Search for the cell housing the specified text and yield its (x, y) center coordinate. 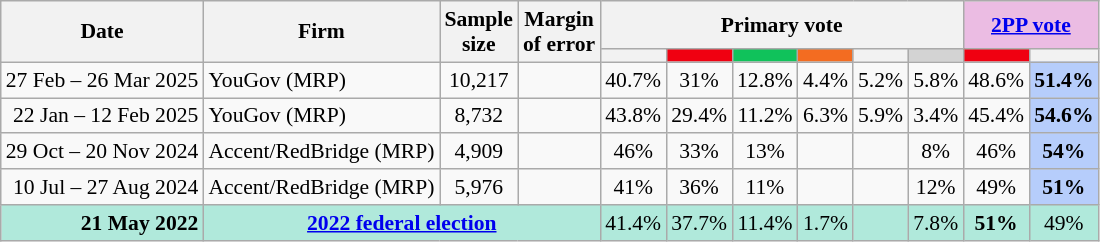
12.8% (765, 80)
51.4% (1064, 80)
29 Oct – 20 Nov 2024 (102, 152)
31% (699, 80)
8,732 (479, 116)
33% (699, 152)
45.4% (996, 116)
41.4% (633, 223)
5.2% (880, 80)
48.6% (996, 80)
27 Feb – 26 Mar 2025 (102, 80)
2022 federal election (402, 223)
36% (699, 187)
11.4% (765, 223)
11.2% (765, 116)
1.7% (826, 223)
12% (936, 187)
54.6% (1064, 116)
10 Jul – 27 Aug 2024 (102, 187)
Primary vote (782, 25)
22 Jan – 12 Feb 2025 (102, 116)
4.4% (826, 80)
40.7% (633, 80)
Firm (321, 32)
5,976 (479, 187)
10,217 (479, 80)
29.4% (699, 116)
41% (633, 187)
Marginof error (559, 32)
3.4% (936, 116)
2PP vote (1030, 25)
5.8% (936, 80)
4,909 (479, 152)
13% (765, 152)
11% (765, 187)
Date (102, 32)
5.9% (880, 116)
21 May 2022 (102, 223)
8% (936, 152)
37.7% (699, 223)
6.3% (826, 116)
Samplesize (479, 32)
43.8% (633, 116)
7.8% (936, 223)
54% (1064, 152)
